Search for the cell housing the specified text and yield its (X, Y) center coordinate. 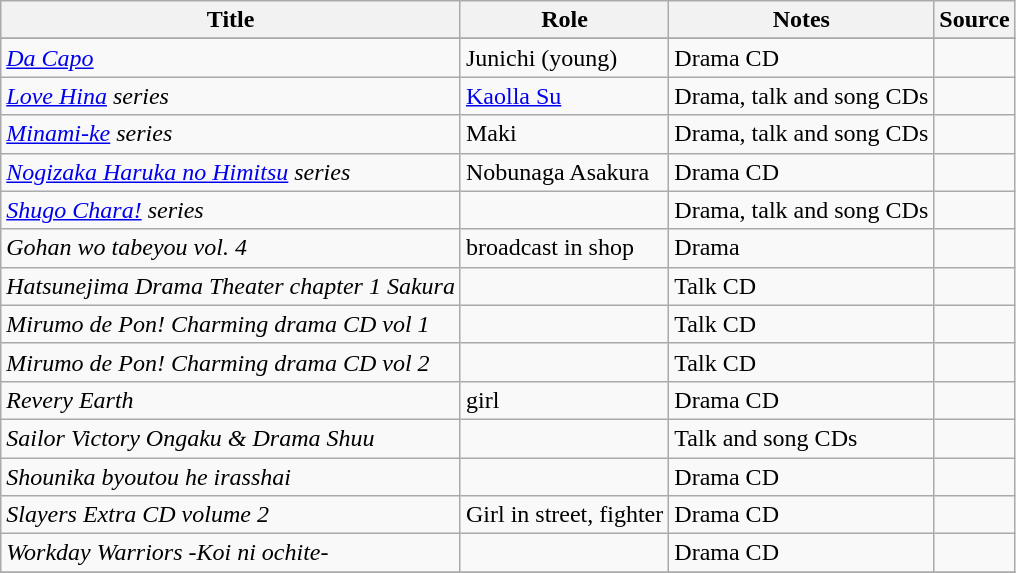
Shugo Chara! series (231, 210)
Slayers Extra CD volume 2 (231, 515)
Nobunaga Asakura (564, 172)
Mirumo de Pon! Charming drama CD vol 2 (231, 362)
Role (564, 20)
Minami-ke series (231, 134)
Talk and song CDs (802, 438)
Mirumo de Pon! Charming drama CD vol 1 (231, 324)
Sailor Victory Ongaku & Drama Shuu (231, 438)
Workday Warriors -Koi ni ochite- (231, 553)
Girl in street, fighter (564, 515)
Nogizaka Haruka no Himitsu series (231, 172)
girl (564, 400)
Revery Earth (231, 400)
Title (231, 20)
Source (974, 20)
Hatsunejima Drama Theater chapter 1 Sakura (231, 286)
Shounika byoutou he irasshai (231, 477)
Drama (802, 248)
broadcast in shop (564, 248)
Gohan wo tabeyou vol. 4 (231, 248)
Kaolla Su (564, 96)
Maki (564, 134)
Junichi (young) (564, 58)
Love Hina series (231, 96)
Notes (802, 20)
Da Capo (231, 58)
